Pinpoint the cell where the given text exists, returning its (x, y) midpoint coordinate. 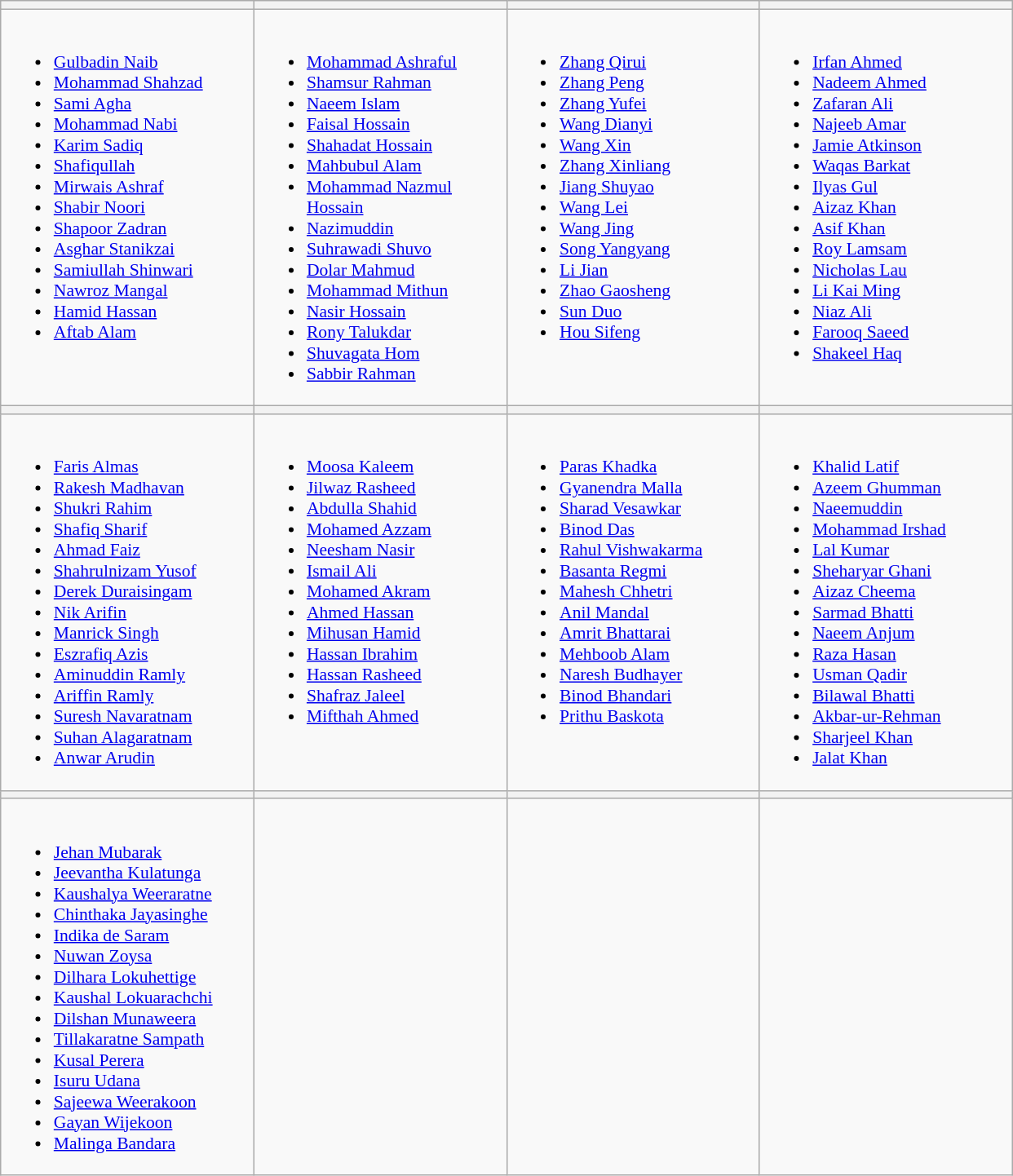
Zhang QiruiZhang PengZhang YufeiWang DianyiWang XinZhang XinliangJiang ShuyaoWang LeiWang JingSong YangyangLi JianZhao GaoshengSun DuoHou Sifeng (633, 207)
